Return [X, Y] of the center of cell containing provided text 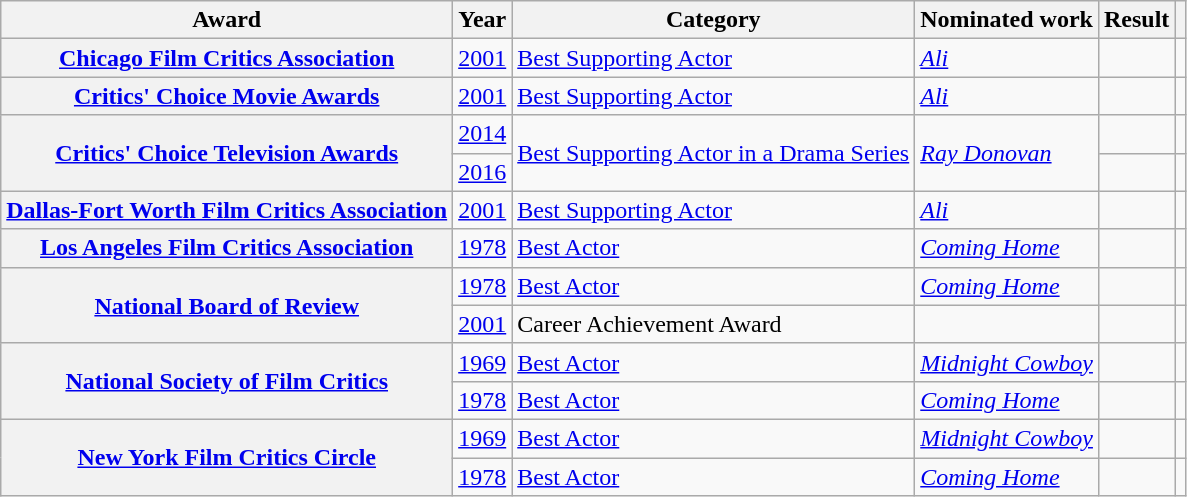
Year [482, 20]
2016 [482, 172]
Ray Donovan [1007, 153]
Critics' Choice Movie Awards [227, 96]
Critics' Choice Television Awards [227, 153]
Nominated work [1007, 20]
Chicago Film Critics Association [227, 58]
2014 [482, 134]
Result [1136, 20]
Los Angeles Film Critics Association [227, 248]
Dallas-Fort Worth Film Critics Association [227, 210]
Best Supporting Actor in a Drama Series [714, 153]
Award [227, 20]
New York Film Critics Circle [227, 457]
National Board of Review [227, 305]
Career Achievement Award [714, 324]
Category [714, 20]
National Society of Film Critics [227, 381]
